Capture the cell that displays the provided text and extract its [X, Y] central coordinate. 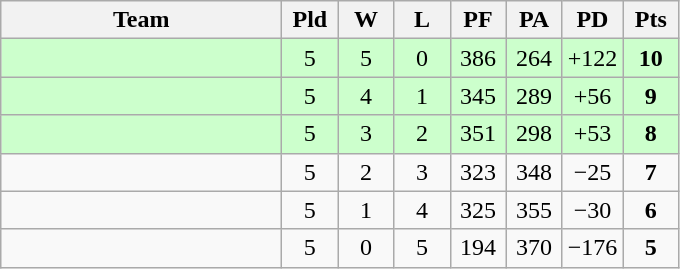
9 [651, 96]
PD [592, 20]
W [366, 20]
386 [478, 58]
370 [534, 248]
8 [651, 134]
Pld [310, 20]
PF [478, 20]
−30 [592, 210]
Pts [651, 20]
194 [478, 248]
348 [534, 172]
6 [651, 210]
298 [534, 134]
Team [142, 20]
264 [534, 58]
7 [651, 172]
+53 [592, 134]
325 [478, 210]
+56 [592, 96]
−25 [592, 172]
10 [651, 58]
289 [534, 96]
PA [534, 20]
355 [534, 210]
L [422, 20]
+122 [592, 58]
−176 [592, 248]
345 [478, 96]
351 [478, 134]
323 [478, 172]
